Pinpoint the cell where the given text exists, returning its [X, Y] midpoint coordinate. 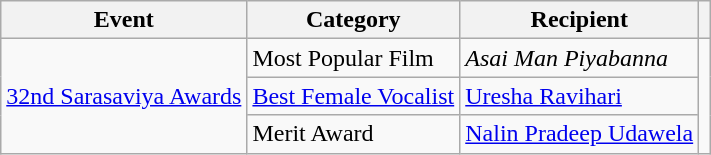
Event [124, 20]
Merit Award [354, 134]
Nalin Pradeep Udawela [580, 134]
Uresha Ravihari [580, 96]
Most Popular Film [354, 58]
Recipient [580, 20]
Category [354, 20]
32nd Sarasaviya Awards [124, 96]
Asai Man Piyabanna [580, 58]
Best Female Vocalist [354, 96]
